From the cell containing the given text, extract its center point as (X, Y) coordinate. 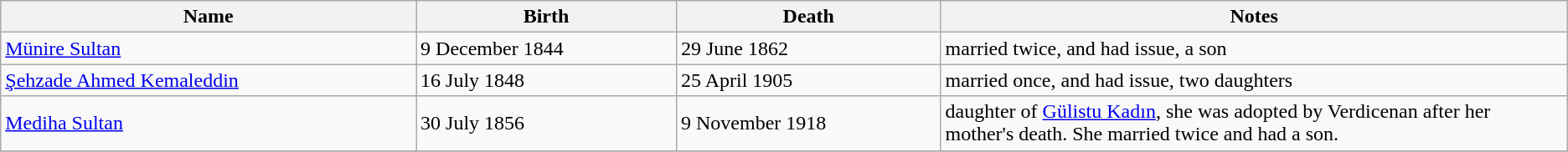
Notes (1254, 17)
married twice, and had issue, a son (1254, 48)
Şehzade Ahmed Kemaleddin (209, 80)
Mediha Sultan (209, 124)
16 July 1848 (546, 80)
Münire Sultan (209, 48)
9 December 1844 (546, 48)
married once, and had issue, two daughters (1254, 80)
25 April 1905 (808, 80)
Name (209, 17)
Birth (546, 17)
9 November 1918 (808, 124)
29 June 1862 (808, 48)
30 July 1856 (546, 124)
daughter of Gülistu Kadın, she was adopted by Verdicenan after her mother's death. She married twice and had a son. (1254, 124)
Death (808, 17)
